Return the (X, Y) coordinate for the center point of the cell that contains the specified text.  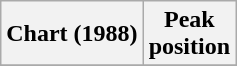
Peakposition (189, 34)
Chart (1988) (72, 34)
